Locate the cell with the specified text and output its [X, Y] center coordinate. 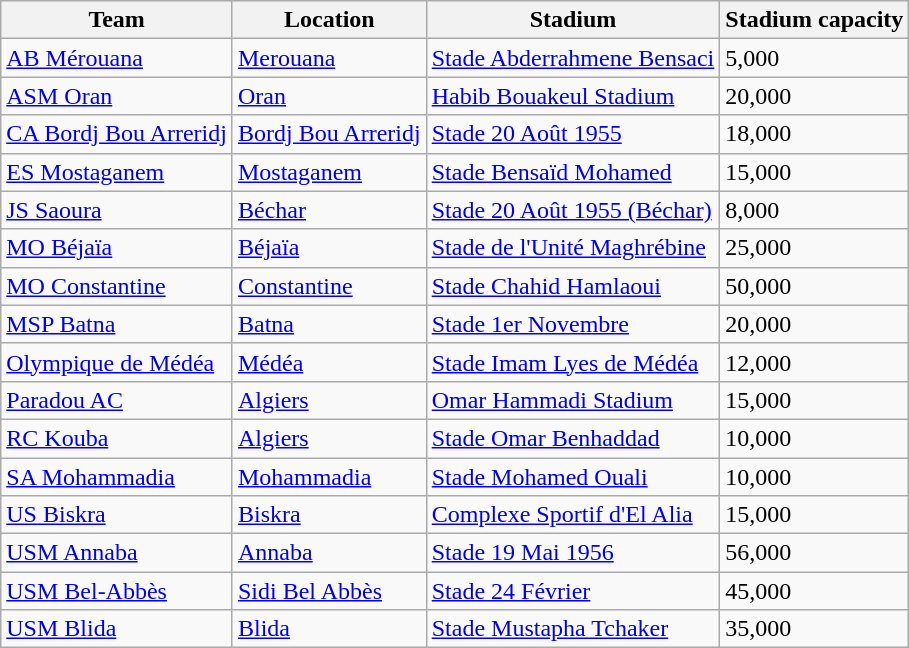
Location [329, 20]
12,000 [814, 362]
US Biskra [117, 515]
Stade 20 Août 1955 (Béchar) [573, 210]
Stade Bensaïd Mohamed [573, 172]
Merouana [329, 58]
ES Mostaganem [117, 172]
Stade Abderrahmene Bensaci [573, 58]
Stade Imam Lyes de Médéa [573, 362]
Stadium [573, 20]
Constantine [329, 286]
Sidi Bel Abbès [329, 591]
50,000 [814, 286]
Stade 20 Août 1955 [573, 134]
USM Annaba [117, 553]
Stade Chahid Hamlaoui [573, 286]
Stade 24 Février [573, 591]
Médéa [329, 362]
JS Saoura [117, 210]
Team [117, 20]
Bordj Bou Arreridj [329, 134]
Stade Omar Benhaddad [573, 438]
MO Béjaïa [117, 248]
56,000 [814, 553]
USM Blida [117, 629]
MSP Batna [117, 324]
CA Bordj Bou Arreridj [117, 134]
Stade 19 Mai 1956 [573, 553]
Mostaganem [329, 172]
ASM Oran [117, 96]
35,000 [814, 629]
Oran [329, 96]
Stade 1er Novembre [573, 324]
Complexe Sportif d'El Alia [573, 515]
Blida [329, 629]
SA Mohammadia [117, 477]
Stade Mustapha Tchaker [573, 629]
45,000 [814, 591]
Habib Bouakeul Stadium [573, 96]
MO Constantine [117, 286]
Olympique de Médéa [117, 362]
Stade Mohamed Ouali [573, 477]
RC Kouba [117, 438]
Annaba [329, 553]
5,000 [814, 58]
18,000 [814, 134]
Batna [329, 324]
Biskra [329, 515]
AB Mérouana [117, 58]
Omar Hammadi Stadium [573, 400]
Béchar [329, 210]
USM Bel-Abbès [117, 591]
25,000 [814, 248]
Mohammadia [329, 477]
Stade de l'Unité Maghrébine [573, 248]
Béjaïa [329, 248]
Stadium capacity [814, 20]
Paradou AC [117, 400]
8,000 [814, 210]
